Identify which cell holds the provided text, then report its (X, Y) central coordinate. 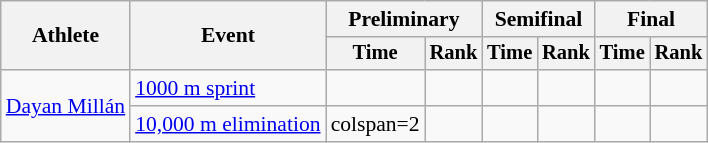
Athlete (66, 36)
colspan=2 (376, 124)
Semifinal (538, 19)
Final (651, 19)
Preliminary (404, 19)
Dayan Millán (66, 106)
Event (228, 36)
1000 m sprint (228, 88)
10,000 m elimination (228, 124)
